Extract the (X, Y) coordinate from the center of the cell holding the provided text.  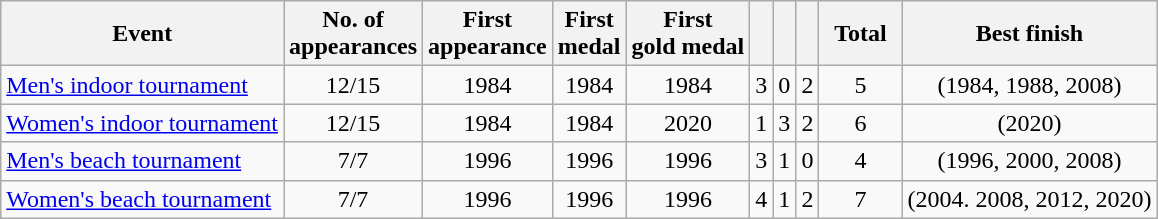
Men's beach tournament (142, 161)
2020 (688, 123)
Men's indoor tournament (142, 85)
Firstappearance (488, 34)
(2020) (1030, 123)
6 (860, 123)
Women's beach tournament (142, 199)
7 (860, 199)
Firstmedal (589, 34)
No. ofappearances (354, 34)
Event (142, 34)
Best finish (1030, 34)
(1984, 1988, 2008) (1030, 85)
(1996, 2000, 2008) (1030, 161)
5 (860, 85)
(2004. 2008, 2012, 2020) (1030, 199)
Firstgold medal (688, 34)
Total (860, 34)
Women's indoor tournament (142, 123)
